Pinpoint the cell where the given text exists, returning its (x, y) midpoint coordinate. 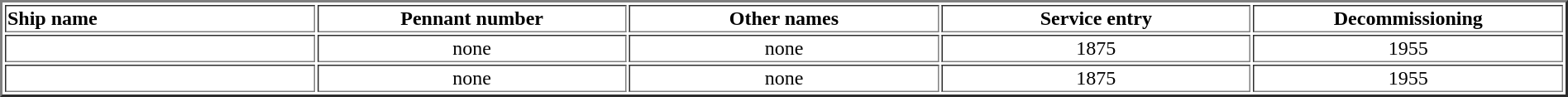
Decommissioning (1408, 18)
Pennant number (471, 18)
Other names (784, 18)
Service entry (1096, 18)
Ship name (160, 18)
